For the text-containing cell, return its midpoint in (X, Y) coordinate format. 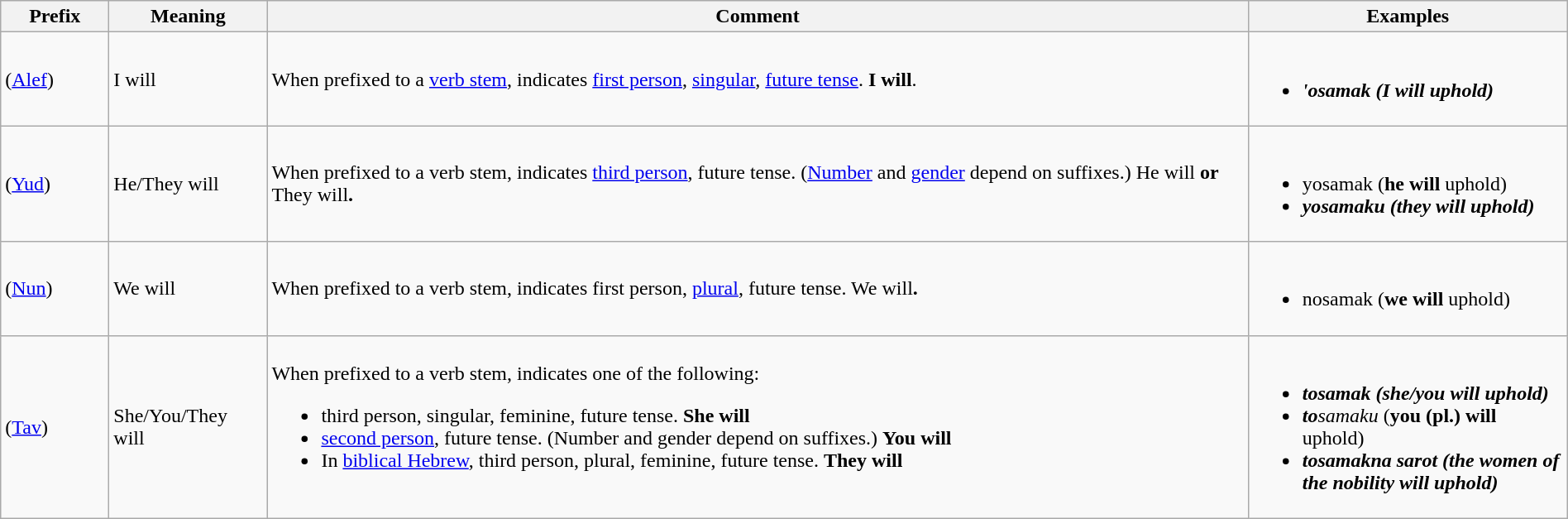
(Yud) (55, 184)
(Alef) (55, 79)
When prefixed to a verb stem, indicates third person, future tense. (Number and gender depend on suffixes.) He will or They will. (758, 184)
I will (189, 79)
'osamak (I will uphold) (1408, 79)
He/They will (189, 184)
tosamak (she/you will uphold) tosamaku (you (pl.) will uphold) tosamakna sarot (the women of the nobility will uphold) (1408, 427)
Examples (1408, 17)
When prefixed to a verb stem, indicates first person, plural, future tense. We will. (758, 288)
Prefix (55, 17)
She/You/They will (189, 427)
yosamak (he will uphold) yosamaku (they will uphold) (1408, 184)
Meaning (189, 17)
We will (189, 288)
(Tav) (55, 427)
nosamak (we will uphold) (1408, 288)
Comment (758, 17)
(Nun) (55, 288)
When prefixed to a verb stem, indicates first person, singular, future tense. I will. (758, 79)
